Return [X, Y] of the center of cell containing provided text 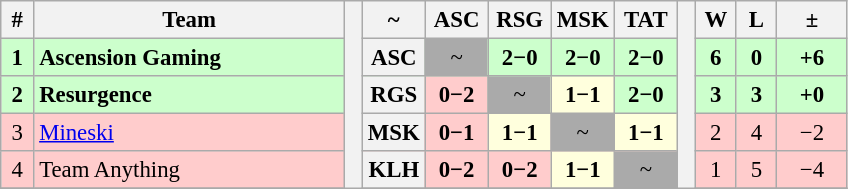
L [756, 20]
0 [756, 58]
+6 [812, 58]
# [18, 20]
6 [716, 58]
KLH [394, 170]
Team Anything [190, 170]
Resurgence [190, 95]
+0 [812, 95]
0−1 [456, 133]
−2 [812, 133]
RGS [394, 95]
TAT [646, 20]
Mineski [190, 133]
−4 [812, 170]
RSG [520, 20]
W [716, 20]
± [812, 20]
Team [190, 20]
Ascension Gaming [190, 58]
5 [756, 170]
